Return (X, Y) of the center of cell containing provided text 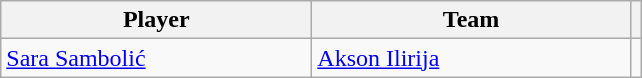
Sara Sambolić (156, 58)
Team (472, 20)
Akson Ilirija (472, 58)
Player (156, 20)
